From the cell containing the given text, extract its center point as [x, y] coordinate. 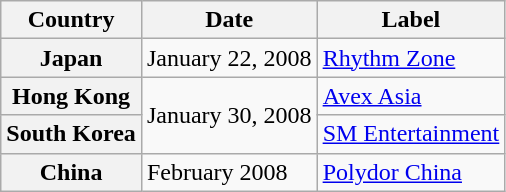
January 22, 2008 [229, 58]
January 30, 2008 [229, 115]
Hong Kong [72, 96]
Rhythm Zone [411, 58]
Label [411, 20]
SM Entertainment [411, 134]
South Korea [72, 134]
Japan [72, 58]
Date [229, 20]
Avex Asia [411, 96]
Polydor China [411, 172]
China [72, 172]
Country [72, 20]
February 2008 [229, 172]
